For the text-containing cell, return its midpoint in [x, y] coordinate format. 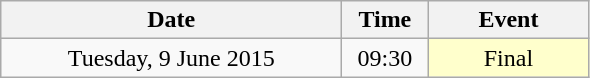
09:30 [385, 58]
Tuesday, 9 June 2015 [172, 58]
Date [172, 20]
Time [385, 20]
Final [508, 58]
Event [508, 20]
